Detect which cell encompasses the target text, then output its (x, y) center coordinate. 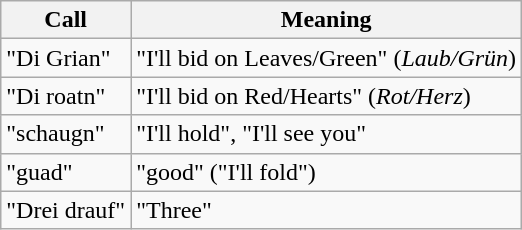
Call (66, 20)
"good" ("I'll fold") (326, 172)
"Di roatn" (66, 96)
"Three" (326, 210)
"I'll bid on Red/Hearts" (Rot/Herz) (326, 96)
"I'll bid on Leaves/Green" (Laub/Grün) (326, 58)
"Drei drauf" (66, 210)
"Di Grian" (66, 58)
"guad" (66, 172)
"I'll hold", "I'll see you" (326, 134)
Meaning (326, 20)
"schaugn" (66, 134)
